Return [X, Y] of the center of cell containing provided text 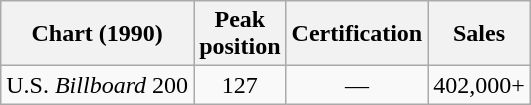
Certification [357, 34]
U.S. Billboard 200 [98, 85]
127 [240, 85]
— [357, 85]
402,000+ [480, 85]
Chart (1990) [98, 34]
Sales [480, 34]
Peakposition [240, 34]
